Scan for the cell matching the given text and deliver its (x, y) coordinate at center. 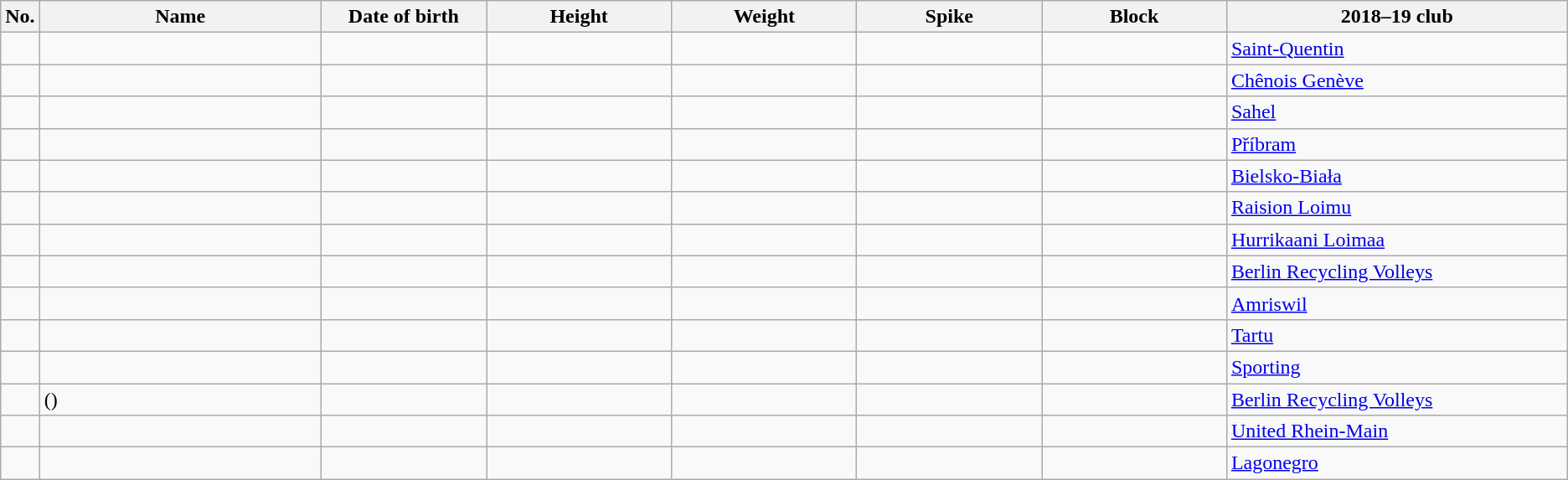
Sporting (1397, 367)
Block (1134, 17)
Tartu (1397, 335)
Spike (950, 17)
Raision Loimu (1397, 208)
Sahel (1397, 112)
Bielsko-Biała (1397, 176)
Saint-Quentin (1397, 49)
() (180, 400)
Date of birth (404, 17)
Příbram (1397, 144)
Height (578, 17)
2018–19 club (1397, 17)
No. (20, 17)
Hurrikaani Loimaa (1397, 240)
Name (180, 17)
Chênois Genève (1397, 80)
Weight (764, 17)
Amriswil (1397, 303)
United Rhein-Main (1397, 431)
Lagonegro (1397, 463)
